Find where the given text appears and provide that cell's center as (x, y) coordinate. 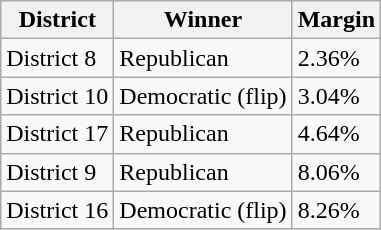
District 8 (58, 58)
Winner (203, 20)
District 9 (58, 172)
District 10 (58, 96)
3.04% (336, 96)
Margin (336, 20)
2.36% (336, 58)
District 17 (58, 134)
8.26% (336, 210)
District (58, 20)
4.64% (336, 134)
District 16 (58, 210)
8.06% (336, 172)
